Search for the cell housing the specified text and yield its [X, Y] center coordinate. 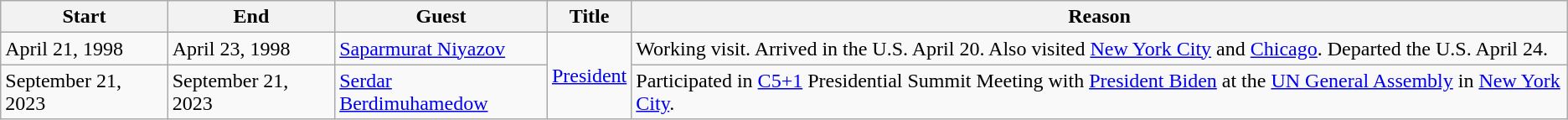
End [251, 17]
Serdar Berdimuhamedow [441, 92]
President [589, 76]
Saparmurat Niyazov [441, 49]
Title [589, 17]
Participated in C5+1 Presidential Summit Meeting with President Biden at the UN General Assembly in New York City. [1099, 92]
April 23, 1998 [251, 49]
Start [84, 17]
Guest [441, 17]
Working visit. Arrived in the U.S. April 20. Also visited New York City and Chicago. Departed the U.S. April 24. [1099, 49]
Reason [1099, 17]
April 21, 1998 [84, 49]
